Pinpoint the cell where the given text exists, returning its (X, Y) midpoint coordinate. 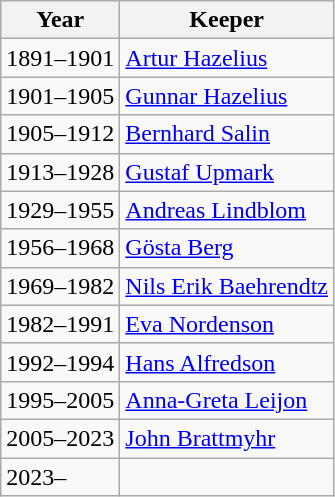
Eva Nordenson (227, 324)
Andreas Lindblom (227, 210)
1905–1912 (60, 134)
Artur Hazelius (227, 58)
Gösta Berg (227, 248)
Gunnar Hazelius (227, 96)
1913–1928 (60, 172)
Year (60, 20)
Anna-Greta Leijon (227, 400)
1982–1991 (60, 324)
1901–1905 (60, 96)
John Brattmyhr (227, 438)
Keeper (227, 20)
2023– (60, 477)
1995–2005 (60, 400)
1891–1901 (60, 58)
Nils Erik Baehrendtz (227, 286)
Hans Alfredson (227, 362)
1992–1994 (60, 362)
Gustaf Upmark (227, 172)
2005–2023 (60, 438)
Bernhard Salin (227, 134)
1929–1955 (60, 210)
1956–1968 (60, 248)
1969–1982 (60, 286)
